Search for the cell housing the specified text and yield its (X, Y) center coordinate. 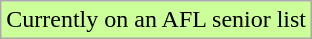
Currently on an AFL senior list (156, 20)
